Return [X, Y] of the center of cell containing provided text 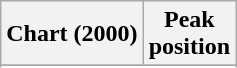
Peakposition [189, 34]
Chart (2000) [72, 34]
